From the cell containing the given text, extract its center point as [X, Y] coordinate. 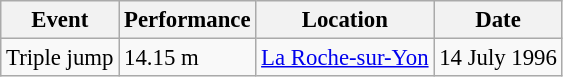
La Roche-sur-Yon [345, 58]
Date [498, 20]
Performance [188, 20]
14 July 1996 [498, 58]
Event [60, 20]
Triple jump [60, 58]
14.15 m [188, 58]
Location [345, 20]
